Locate the cell with the specified text and output its [x, y] center coordinate. 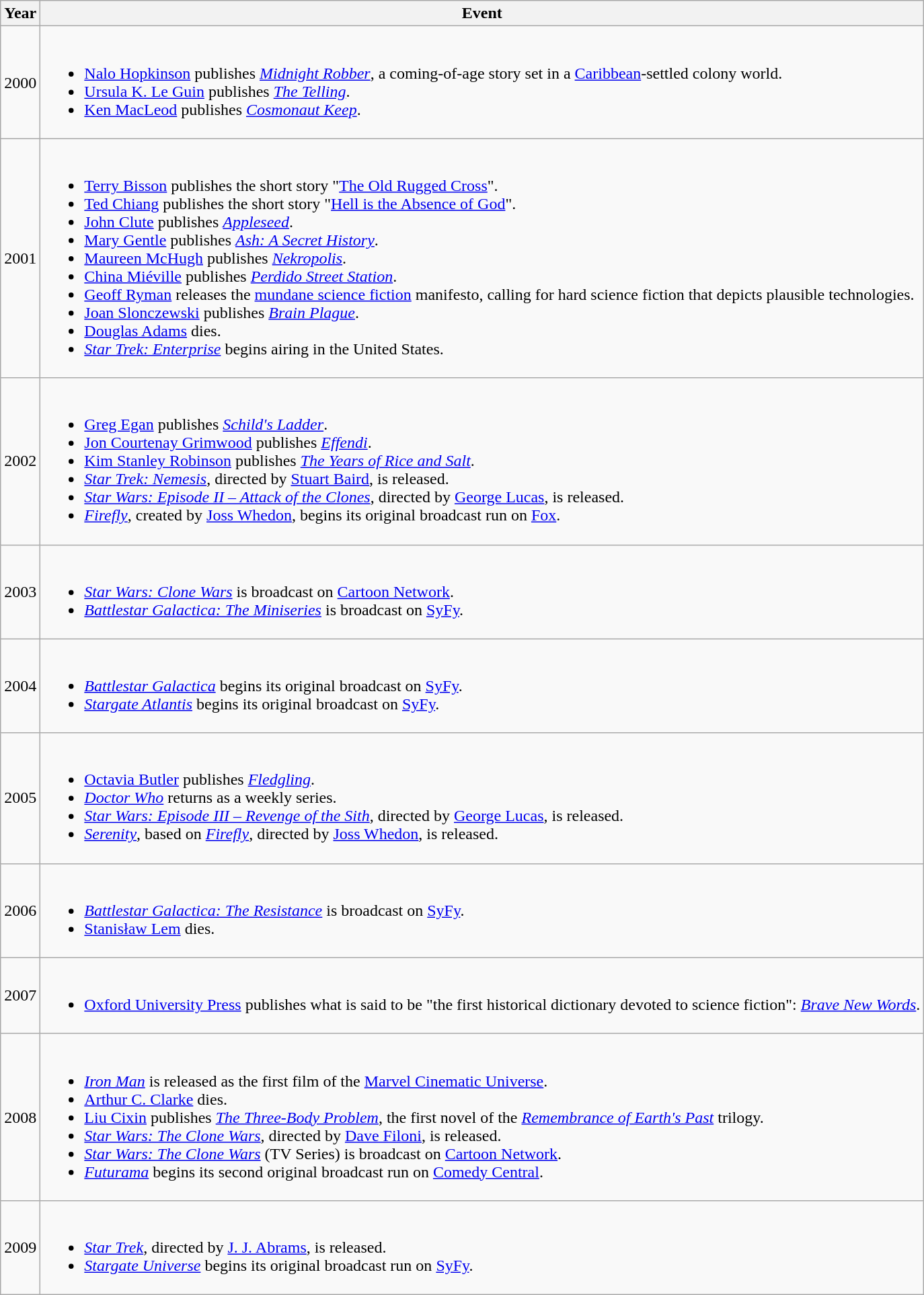
2002 [20, 461]
2005 [20, 798]
Battlestar Galactica begins its original broadcast on SyFy.Stargate Atlantis begins its original broadcast on SyFy. [482, 686]
Star Trek, directed by J. J. Abrams, is released.Stargate Universe begins its original broadcast run on SyFy. [482, 1247]
2000 [20, 82]
2009 [20, 1247]
2007 [20, 995]
Year [20, 13]
2008 [20, 1117]
2001 [20, 258]
2006 [20, 910]
Oxford University Press publishes what is said to be "the first historical dictionary devoted to science fiction": Brave New Words. [482, 995]
Star Wars: Clone Wars is broadcast on Cartoon Network.Battlestar Galactica: The Miniseries is broadcast on SyFy. [482, 592]
Battlestar Galactica: The Resistance is broadcast on SyFy.Stanisław Lem dies. [482, 910]
2003 [20, 592]
2004 [20, 686]
Event [482, 13]
